Return (X, Y) of the center of cell containing provided text 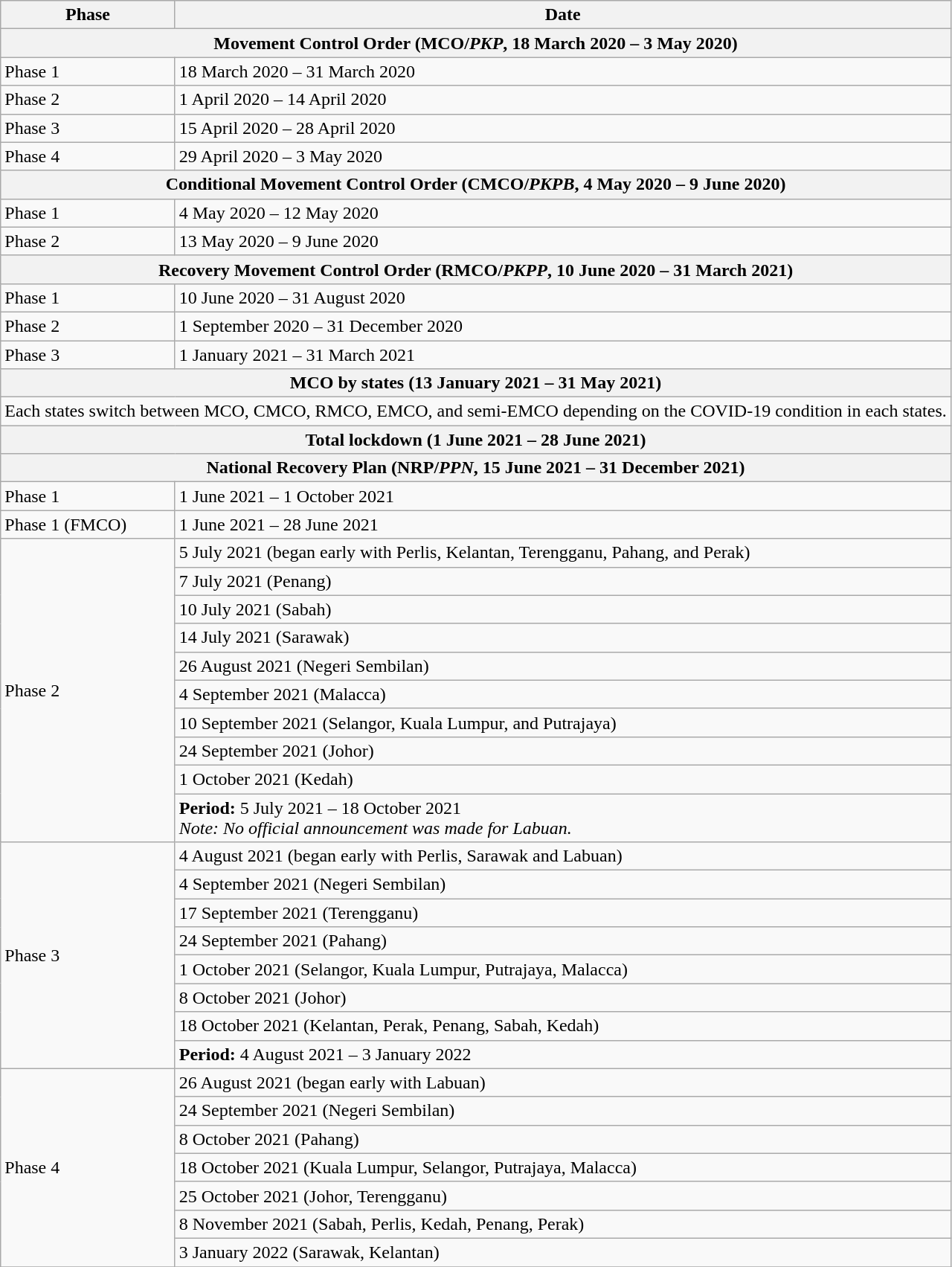
18 October 2021 (Kelantan, Perak, Penang, Sabah, Kedah) (562, 1026)
MCO by states (13 January 2021 – 31 May 2021) (476, 383)
13 May 2020 – 9 June 2020 (562, 241)
10 July 2021 (Sabah) (562, 609)
10 September 2021 (Selangor, Kuala Lumpur, and Putrajaya) (562, 722)
Each states switch between MCO, CMCO, RMCO, EMCO, and semi-EMCO depending on the COVID-19 condition in each states. (476, 411)
10 June 2020 – 31 August 2020 (562, 298)
29 April 2020 – 3 May 2020 (562, 156)
National Recovery Plan (NRP/PPN, 15 June 2021 – 31 December 2021) (476, 468)
Period: 4 August 2021 – 3 January 2022 (562, 1054)
8 November 2021 (Sabah, Perlis, Kedah, Penang, Perak) (562, 1224)
Phase (88, 15)
1 April 2020 – 14 April 2020 (562, 100)
4 May 2020 – 12 May 2020 (562, 213)
26 August 2021 (began early with Labuan) (562, 1082)
1 June 2021 – 28 June 2021 (562, 525)
7 July 2021 (Penang) (562, 581)
1 October 2021 (Kedah) (562, 779)
18 March 2020 – 31 March 2020 (562, 71)
14 July 2021 (Sarawak) (562, 638)
8 October 2021 (Johor) (562, 998)
Recovery Movement Control Order (RMCO/PKPP, 10 June 2020 – 31 March 2021) (476, 269)
Phase 1 (FMCO) (88, 525)
Conditional Movement Control Order (CMCO/PKPB, 4 May 2020 – 9 June 2020) (476, 185)
Total lockdown (1 June 2021 – 28 June 2021) (476, 440)
1 January 2021 – 31 March 2021 (562, 355)
18 October 2021 (Kuala Lumpur, Selangor, Putrajaya, Malacca) (562, 1167)
17 September 2021 (Terengganu) (562, 913)
25 October 2021 (Johor, Terengganu) (562, 1196)
26 August 2021 (Negeri Sembilan) (562, 666)
24 September 2021 (Pahang) (562, 941)
4 August 2021 (began early with Perlis, Sarawak and Labuan) (562, 856)
4 September 2021 (Malacca) (562, 694)
Movement Control Order (MCO/PKP, 18 March 2020 – 3 May 2020) (476, 43)
1 June 2021 – 1 October 2021 (562, 496)
1 September 2020 – 31 December 2020 (562, 326)
3 January 2022 (Sarawak, Kelantan) (562, 1252)
24 September 2021 (Negeri Sembilan) (562, 1111)
Period: 5 July 2021 – 18 October 2021Note: No official announcement was made for Labuan. (562, 817)
4 September 2021 (Negeri Sembilan) (562, 885)
5 July 2021 (began early with Perlis, Kelantan, Terengganu, Pahang, and Perak) (562, 553)
15 April 2020 – 28 April 2020 (562, 128)
Date (562, 15)
1 October 2021 (Selangor, Kuala Lumpur, Putrajaya, Malacca) (562, 969)
8 October 2021 (Pahang) (562, 1139)
24 September 2021 (Johor) (562, 751)
